For the text-containing cell, return its midpoint in (X, Y) coordinate format. 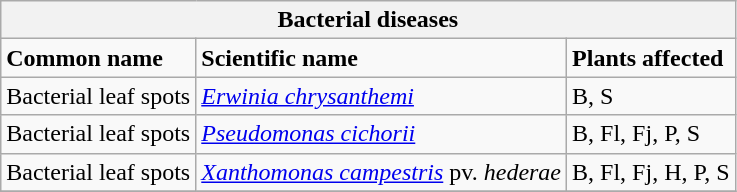
Pseudomonas cichorii (382, 134)
Common name (98, 58)
Erwinia chrysanthemi (382, 96)
B, S (651, 96)
Scientific name (382, 58)
B, Fl, Fj, P, S (651, 134)
Xanthomonas campestris pv. hederae (382, 172)
Bacterial diseases (368, 20)
B, Fl, Fj, H, P, S (651, 172)
Plants affected (651, 58)
